Provide the [X, Y] coordinate of the cell's center where the given text is located.  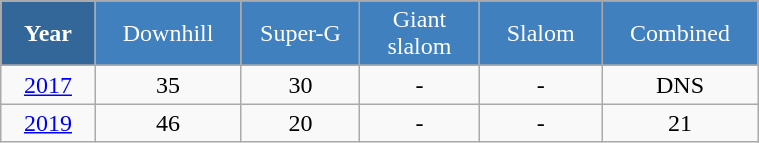
30 [300, 85]
20 [300, 123]
Super-G [300, 34]
46 [168, 123]
35 [168, 85]
2017 [48, 85]
Giant slalom [420, 34]
Year [48, 34]
Slalom [540, 34]
2019 [48, 123]
Downhill [168, 34]
DNS [680, 85]
21 [680, 123]
Combined [680, 34]
